Find where the given text appears and provide that cell's center as (x, y) coordinate. 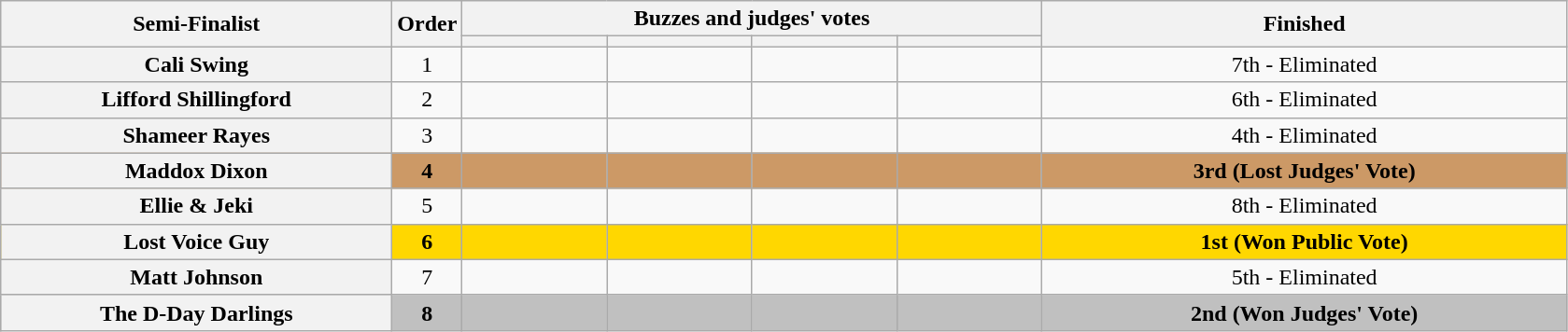
3rd (Lost Judges' Vote) (1304, 171)
6th - Eliminated (1304, 100)
Lifford Shillingford (196, 100)
5th - Eliminated (1304, 277)
2nd (Won Judges' Vote) (1304, 312)
1st (Won Public Vote) (1304, 242)
7 (428, 277)
Matt Johnson (196, 277)
Shameer Rayes (196, 135)
Buzzes and judges' votes (752, 19)
1 (428, 64)
2 (428, 100)
Cali Swing (196, 64)
Semi-Finalist (196, 24)
Maddox Dixon (196, 171)
8th - Eliminated (1304, 206)
Lost Voice Guy (196, 242)
The D-Day Darlings (196, 312)
4th - Eliminated (1304, 135)
8 (428, 312)
Finished (1304, 24)
5 (428, 206)
3 (428, 135)
Ellie & Jeki (196, 206)
Order (428, 24)
7th - Eliminated (1304, 64)
6 (428, 242)
4 (428, 171)
